Search for the cell housing the specified text and yield its [X, Y] center coordinate. 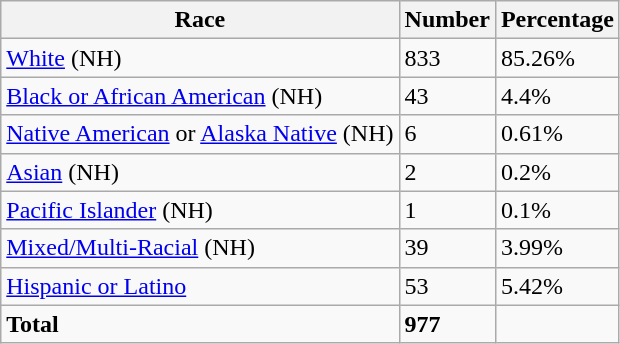
Asian (NH) [200, 172]
977 [447, 324]
2 [447, 172]
3.99% [557, 248]
6 [447, 134]
Percentage [557, 20]
53 [447, 286]
0.61% [557, 134]
1 [447, 210]
Black or African American (NH) [200, 96]
0.2% [557, 172]
43 [447, 96]
0.1% [557, 210]
Hispanic or Latino [200, 286]
4.4% [557, 96]
White (NH) [200, 58]
Total [200, 324]
39 [447, 248]
Native American or Alaska Native (NH) [200, 134]
Mixed/Multi-Racial (NH) [200, 248]
833 [447, 58]
85.26% [557, 58]
Number [447, 20]
Pacific Islander (NH) [200, 210]
Race [200, 20]
5.42% [557, 286]
